Identify which cell holds the provided text, then report its [x, y] central coordinate. 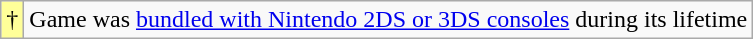
† [12, 20]
Game was bundled with Nintendo 2DS or 3DS consoles during its lifetime [388, 20]
